Capture the cell that displays the provided text and extract its [x, y] central coordinate. 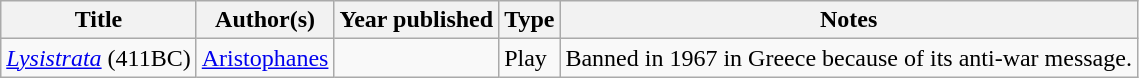
Year published [416, 20]
Author(s) [265, 20]
Title [98, 20]
Notes [849, 20]
Lysistrata (411BC) [98, 58]
Aristophanes [265, 58]
Type [530, 20]
Banned in 1967 in Greece because of its anti-war message. [849, 58]
Play [530, 58]
